For the text-containing cell, return its midpoint in [x, y] coordinate format. 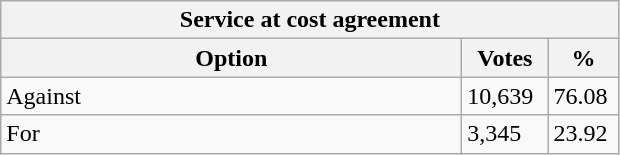
Service at cost agreement [310, 20]
76.08 [584, 96]
23.92 [584, 134]
For [232, 134]
Against [232, 96]
10,639 [505, 96]
Option [232, 58]
% [584, 58]
3,345 [505, 134]
Votes [505, 58]
